Output the [x, y] coordinate of the center of the cell containing the given text.  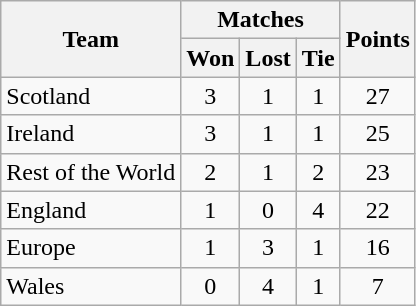
England [91, 210]
Points [378, 39]
Lost [268, 58]
Won [210, 58]
22 [378, 210]
Team [91, 39]
Rest of the World [91, 172]
7 [378, 286]
Scotland [91, 96]
23 [378, 172]
Europe [91, 248]
27 [378, 96]
Ireland [91, 134]
16 [378, 248]
Wales [91, 286]
Matches [260, 20]
25 [378, 134]
Tie [318, 58]
